Pinpoint the cell where the given text exists, returning its (x, y) midpoint coordinate. 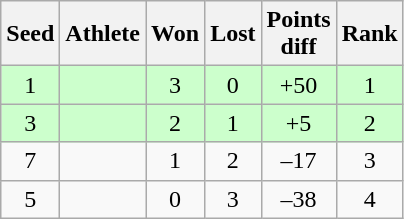
+50 (298, 85)
Won (176, 34)
+5 (298, 123)
Athlete (103, 34)
5 (30, 199)
Seed (30, 34)
Lost (233, 34)
4 (370, 199)
–38 (298, 199)
Rank (370, 34)
–17 (298, 161)
7 (30, 161)
Pointsdiff (298, 34)
